From the cell containing the given text, extract its center point as [x, y] coordinate. 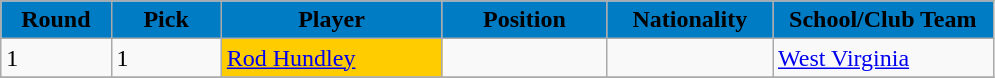
Position [524, 20]
Rod Hundley [331, 58]
West Virginia [882, 58]
Round [56, 20]
Pick [166, 20]
Player [331, 20]
Nationality [690, 20]
School/Club Team [882, 20]
